Return the (X, Y) coordinate for the center point of the cell that contains the specified text.  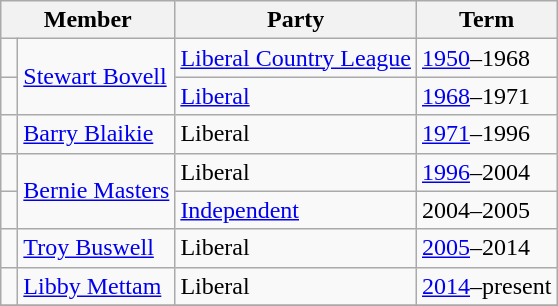
2005–2014 (486, 248)
Liberal Country League (296, 58)
Term (486, 20)
1968–1971 (486, 96)
2014–present (486, 286)
1971–1996 (486, 134)
2004–2005 (486, 210)
1950–1968 (486, 58)
Troy Buswell (96, 248)
1996–2004 (486, 172)
Libby Mettam (96, 286)
Barry Blaikie (96, 134)
Party (296, 20)
Member (88, 20)
Stewart Bovell (96, 77)
Bernie Masters (96, 191)
Independent (296, 210)
